Identify which cell holds the provided text, then report its [x, y] central coordinate. 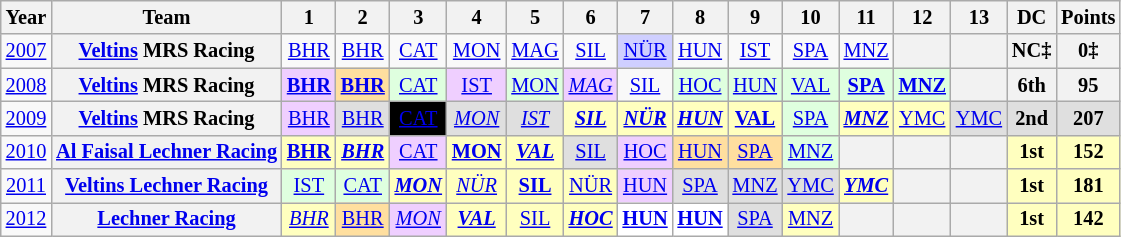
2009 [26, 118]
2007 [26, 51]
2012 [26, 219]
8 [700, 17]
13 [979, 17]
12 [922, 17]
6 [591, 17]
3 [418, 17]
Team [166, 17]
181 [1088, 186]
NC‡ [1032, 51]
11 [866, 17]
Al Faisal Lechner Racing [166, 152]
2nd [1032, 118]
Year [26, 17]
207 [1088, 118]
2 [363, 17]
0‡ [1088, 51]
152 [1088, 152]
5 [534, 17]
Points [1088, 17]
7 [646, 17]
DC [1032, 17]
Veltins Lechner Racing [166, 186]
6th [1032, 85]
4 [477, 17]
Lechner Racing [166, 219]
9 [756, 17]
95 [1088, 85]
2011 [26, 186]
2010 [26, 152]
10 [810, 17]
1 [309, 17]
2008 [26, 85]
142 [1088, 219]
